Detect which cell encompasses the target text, then output its (X, Y) center coordinate. 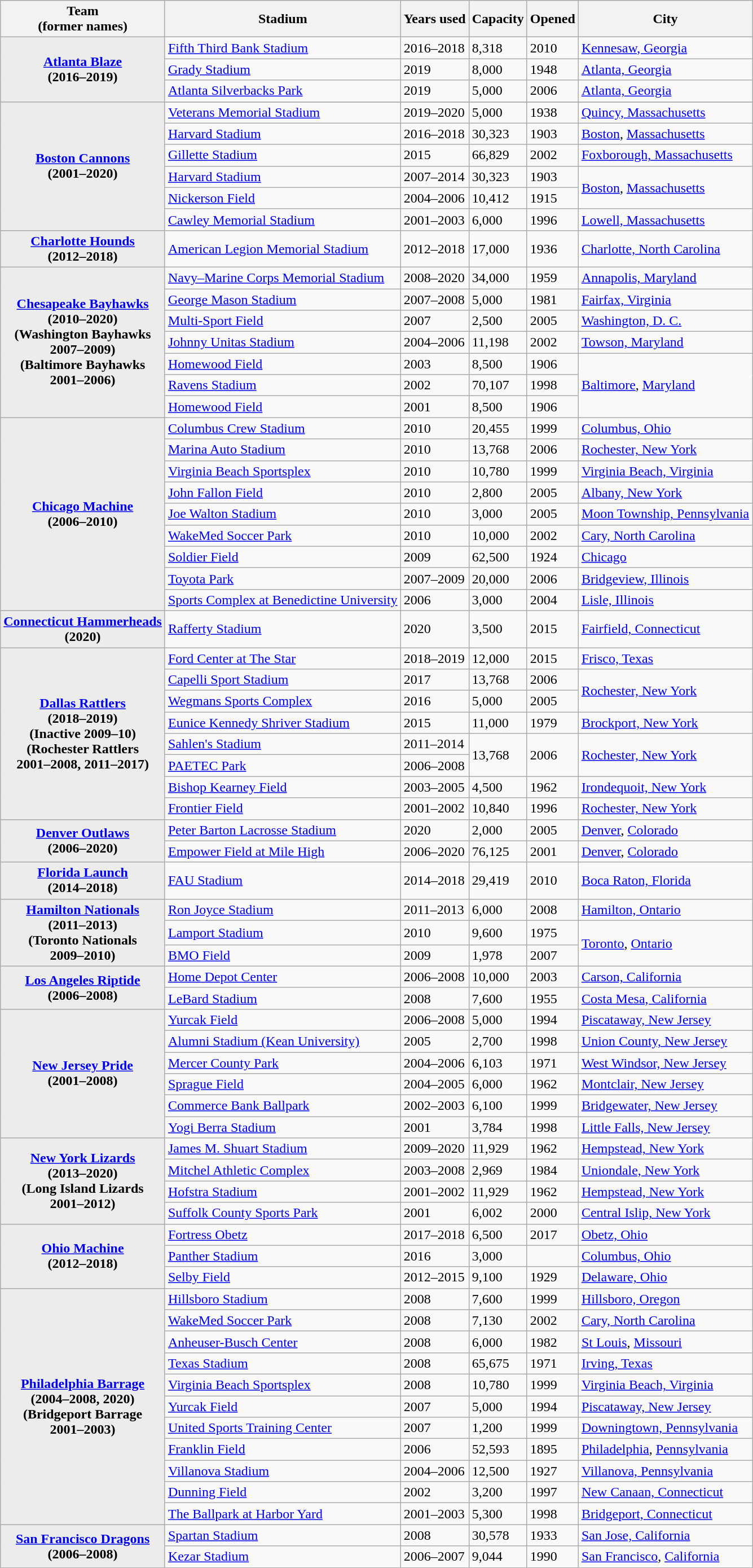
Bridgeport, Connecticut (665, 1514)
Lowell, Massachusetts (665, 219)
Chicago Machine(2006–2010) (83, 515)
9,044 (497, 1557)
Texas Stadium (283, 1363)
Charlotte Hounds(2012–2018) (83, 248)
2000 (553, 1213)
11,000 (497, 723)
2018–2019 (434, 658)
Hamilton Nationals(2011–2013) (Toronto Nationals2009–2010) (83, 932)
LeBard Stadium (283, 998)
8,318 (497, 48)
Fairfax, Virginia (665, 300)
11,198 (497, 342)
Years used (434, 19)
Villanova, Pennsylvania (665, 1471)
4,500 (497, 787)
1984 (553, 1170)
2011–2013 (434, 910)
Bishop Kearney Field (283, 787)
Opened (553, 19)
Kezar Stadium (283, 1557)
Kennesaw, Georgia (665, 48)
Ford Center at The Star (283, 658)
20,455 (497, 428)
Philadelphia, Pennsylvania (665, 1450)
Mercer County Park (283, 1062)
Irving, Texas (665, 1363)
Spartan Stadium (283, 1535)
2,500 (497, 321)
2004–2005 (434, 1084)
Ron Joyce Stadium (283, 910)
3,200 (497, 1492)
2004 (553, 600)
Sahlen's Stadium (283, 744)
Brockport, New York (665, 723)
Joe Walton Stadium (283, 514)
Sprague Field (283, 1084)
Capelli Sport Stadium (283, 680)
1,978 (497, 955)
6,103 (497, 1062)
Johnny Unitas Stadium (283, 342)
1929 (553, 1277)
1895 (553, 1450)
Lamport Stadium (283, 932)
Obetz, Ohio (665, 1235)
Cawley Memorial Stadium (283, 219)
Franklin Field (283, 1450)
2008–2020 (434, 278)
Connecticut Hammerheads(2020) (83, 629)
1915 (553, 198)
12,000 (497, 658)
Toyota Park (283, 578)
30,578 (497, 1535)
Denver Outlaws(2006–2020) (83, 841)
Central Islip, New York (665, 1213)
76,125 (497, 851)
66,829 (497, 155)
George Mason Stadium (283, 300)
Washington, D. C. (665, 321)
Grady Stadium (283, 69)
Mitchel Athletic Complex (283, 1170)
Towson, Maryland (665, 342)
San Francisco Dragons(2006–2008) (83, 1546)
Hamilton, Ontario (665, 910)
Villanova Stadium (283, 1471)
Selby Field (283, 1277)
Commerce Bank Ballpark (283, 1106)
Albany, New York (665, 493)
6,002 (497, 1213)
Veterans Memorial Stadium (283, 112)
Moon Township, Pennsylvania (665, 514)
Boca Raton, Florida (665, 880)
Gillette Stadium (283, 155)
2019–2020 (434, 112)
Fifth Third Bank Stadium (283, 48)
Costa Mesa, California (665, 998)
Uniondale, New York (665, 1170)
Dallas Rattlers(2018–2019)(Inactive 2009–10)(Rochester Rattlers2001–2008, 2011–2017) (83, 734)
1933 (553, 1535)
Wegmans Sports Complex (283, 701)
New Jersey Pride(2001–2008) (83, 1073)
Philadelphia Barrage(2004–2008, 2020)(Bridgeport Barrage2001–2003) (83, 1406)
Atlanta Silverbacks Park (283, 91)
Irondequoit, New York (665, 787)
Suffolk County Sports Park (283, 1213)
6,500 (497, 1235)
1990 (553, 1557)
New Canaan, Connecticut (665, 1492)
1924 (553, 557)
2007–2014 (434, 177)
1948 (553, 69)
10,840 (497, 809)
Foxborough, Massachusetts (665, 155)
Frisco, Texas (665, 658)
2014–2018 (434, 880)
Yogi Berra Stadium (283, 1127)
2011–2014 (434, 744)
Atlanta Blaze(2016–2019) (83, 69)
1955 (553, 998)
Bridgewater, New Jersey (665, 1106)
2,800 (497, 493)
1975 (553, 932)
2007–2008 (434, 300)
Peter Barton Lacrosse Stadium (283, 830)
12,500 (497, 1471)
Carson, California (665, 977)
Soldier Field (283, 557)
1,200 (497, 1428)
1981 (553, 300)
2003–2005 (434, 787)
Ravens Stadium (283, 385)
Ohio Machine(2012–2018) (83, 1256)
2017–2018 (434, 1235)
1982 (553, 1342)
FAU Stadium (283, 880)
5,300 (497, 1514)
Baltimore, Maryland (665, 385)
Hofstra Stadium (283, 1192)
1959 (553, 278)
1979 (553, 723)
Team(former names) (83, 19)
Downingtown, Pennsylvania (665, 1428)
Columbus Crew Stadium (283, 428)
Bridgeview, Illinois (665, 578)
Sports Complex at Benedictine University (283, 600)
St Louis, Missouri (665, 1342)
Empower Field at Mile High (283, 851)
Rafferty Stadium (283, 629)
John Fallon Field (283, 493)
Montclair, New Jersey (665, 1084)
2012–2015 (434, 1277)
1927 (553, 1471)
West Windsor, New Jersey (665, 1062)
8,000 (497, 69)
Lisle, Illinois (665, 600)
Annapolis, Maryland (665, 278)
65,675 (497, 1363)
2006–2020 (434, 851)
Chesapeake Bayhawks(2010–2020)(Washington Bayhawks2007–2009)(Baltimore Bayhawks2001–2006) (83, 342)
2007–2009 (434, 578)
Hillsboro Stadium (283, 1299)
29,419 (497, 880)
70,107 (497, 385)
6,100 (497, 1106)
City (665, 19)
Multi-Sport Field (283, 321)
2,700 (497, 1041)
Boston Cannons(2001–2020) (83, 166)
Panther Stadium (283, 1256)
Fortress Obetz (283, 1235)
Los Angeles Riptide(2006–2008) (83, 987)
1997 (553, 1492)
Frontier Field (283, 809)
9,100 (497, 1277)
62,500 (497, 557)
Home Depot Center (283, 977)
Capacity (497, 19)
Fairfield, Connecticut (665, 629)
Quincy, Massachusetts (665, 112)
San Jose, California (665, 1535)
9,600 (497, 932)
Charlotte, North Carolina (665, 248)
34,000 (497, 278)
James M. Shuart Stadium (283, 1149)
Stadium (283, 19)
American Legion Memorial Stadium (283, 248)
Little Falls, New Jersey (665, 1127)
Hillsboro, Oregon (665, 1299)
2009–2020 (434, 1149)
Florida Launch(2014–2018) (83, 880)
BMO Field (283, 955)
2006–2007 (434, 1557)
Anheuser-Busch Center (283, 1342)
Navy–Marine Corps Memorial Stadium (283, 278)
The Ballpark at Harbor Yard (283, 1514)
Delaware, Ohio (665, 1277)
New York Lizards(2013–2020)(Long Island Lizards2001–2012) (83, 1181)
PAETEC Park (283, 766)
7,130 (497, 1320)
United Sports Training Center (283, 1428)
2,000 (497, 830)
1936 (553, 248)
3,784 (497, 1127)
3,500 (497, 629)
Eunice Kennedy Shriver Stadium (283, 723)
Toronto, Ontario (665, 943)
Union County, New Jersey (665, 1041)
2003–2008 (434, 1170)
1938 (553, 112)
52,593 (497, 1450)
20,000 (497, 578)
Marina Auto Stadium (283, 450)
10,412 (497, 198)
Dunning Field (283, 1492)
Alumni Stadium (Kean University) (283, 1041)
2012–2018 (434, 248)
Nickerson Field (283, 198)
San Francisco, California (665, 1557)
Chicago (665, 557)
2,969 (497, 1170)
2002–2003 (434, 1106)
17,000 (497, 248)
